Provide the [X, Y] coordinate of the cell's center where the given text is located.  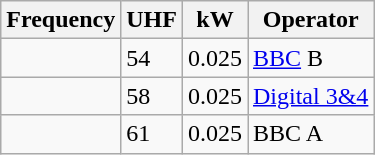
BBC A [311, 134]
BBC B [311, 58]
UHF [152, 20]
kW [214, 20]
Digital 3&4 [311, 96]
58 [152, 96]
54 [152, 58]
61 [152, 134]
Frequency [61, 20]
Operator [311, 20]
